Pinpoint the cell where the given text exists, returning its (x, y) midpoint coordinate. 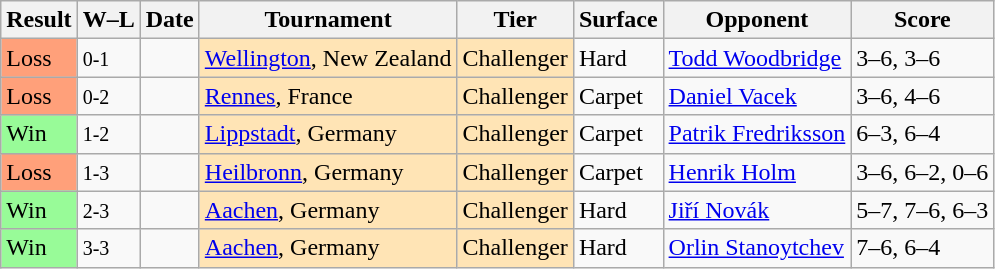
3–6, 6–2, 0–6 (922, 172)
Todd Woodbridge (757, 58)
1-3 (108, 172)
5–7, 7–6, 6–3 (922, 210)
Heilbronn, Germany (328, 172)
Date (170, 20)
Score (922, 20)
Rennes, France (328, 96)
W–L (108, 20)
6–3, 6–4 (922, 134)
Orlin Stanoytchev (757, 248)
0-1 (108, 58)
Surface (618, 20)
Jiří Novák (757, 210)
Result (39, 20)
Tier (515, 20)
3-3 (108, 248)
Daniel Vacek (757, 96)
2-3 (108, 210)
1-2 (108, 134)
7–6, 6–4 (922, 248)
Opponent (757, 20)
Patrik Fredriksson (757, 134)
3–6, 3–6 (922, 58)
Henrik Holm (757, 172)
3–6, 4–6 (922, 96)
Wellington, New Zealand (328, 58)
Tournament (328, 20)
Lippstadt, Germany (328, 134)
0-2 (108, 96)
